Determine the [x, y] coordinate at the center of the cell enclosing the given text.  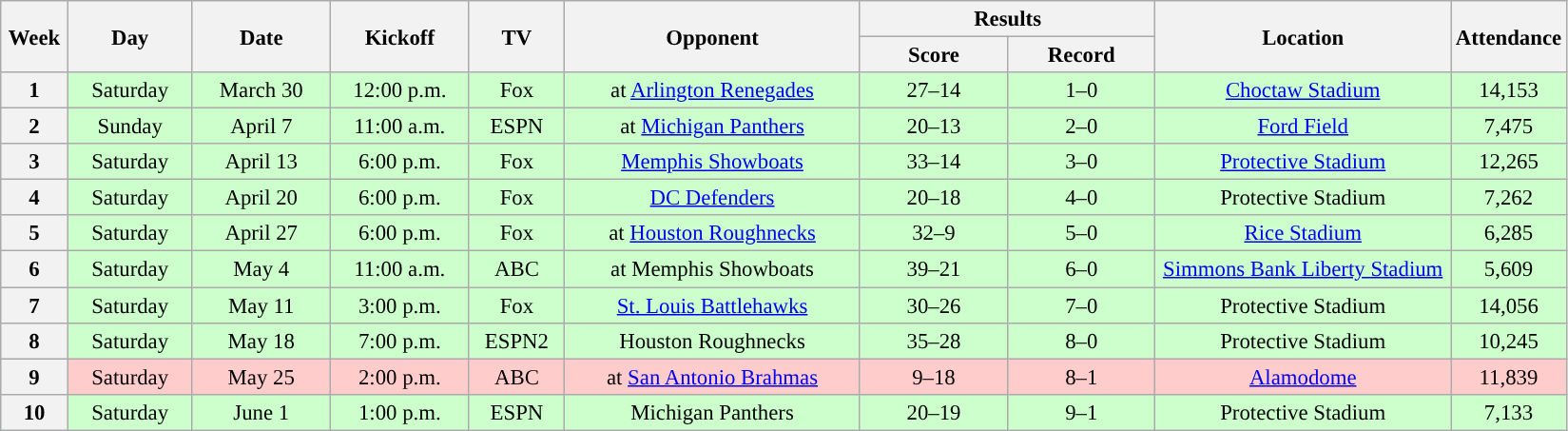
12:00 p.m. [400, 90]
Alamodome [1303, 377]
7,262 [1509, 198]
June 1 [261, 412]
6,285 [1509, 233]
1–0 [1082, 90]
May 11 [261, 305]
March 30 [261, 90]
8–0 [1082, 341]
7 [34, 305]
Simmons Bank Liberty Stadium [1303, 269]
3:00 p.m. [400, 305]
35–28 [934, 341]
Day [129, 36]
2–0 [1082, 127]
Attendance [1509, 36]
St. Louis Battlehawks [713, 305]
Kickoff [400, 36]
at San Antonio Brahmas [713, 377]
20–13 [934, 127]
30–26 [934, 305]
7,133 [1509, 412]
11,839 [1509, 377]
April 7 [261, 127]
14,056 [1509, 305]
2 [34, 127]
1 [34, 90]
20–19 [934, 412]
Score [934, 55]
27–14 [934, 90]
3–0 [1082, 162]
7,475 [1509, 127]
7–0 [1082, 305]
Choctaw Stadium [1303, 90]
20–18 [934, 198]
Week [34, 36]
May 18 [261, 341]
2:00 p.m. [400, 377]
10,245 [1509, 341]
Record [1082, 55]
Houston Roughnecks [713, 341]
8–1 [1082, 377]
ESPN2 [517, 341]
4–0 [1082, 198]
5 [34, 233]
Results [1008, 19]
at Michigan Panthers [713, 127]
1:00 p.m. [400, 412]
5–0 [1082, 233]
TV [517, 36]
April 20 [261, 198]
May 25 [261, 377]
at Arlington Renegades [713, 90]
9–18 [934, 377]
Date [261, 36]
April 27 [261, 233]
39–21 [934, 269]
9–1 [1082, 412]
9 [34, 377]
3 [34, 162]
Ford Field [1303, 127]
DC Defenders [713, 198]
5,609 [1509, 269]
33–14 [934, 162]
May 4 [261, 269]
6 [34, 269]
8 [34, 341]
April 13 [261, 162]
12,265 [1509, 162]
Sunday [129, 127]
32–9 [934, 233]
10 [34, 412]
at Houston Roughnecks [713, 233]
at Memphis Showboats [713, 269]
Location [1303, 36]
14,153 [1509, 90]
4 [34, 198]
Memphis Showboats [713, 162]
Rice Stadium [1303, 233]
7:00 p.m. [400, 341]
Opponent [713, 36]
Michigan Panthers [713, 412]
6–0 [1082, 269]
